Locate the cell with the specified text and output its [x, y] center coordinate. 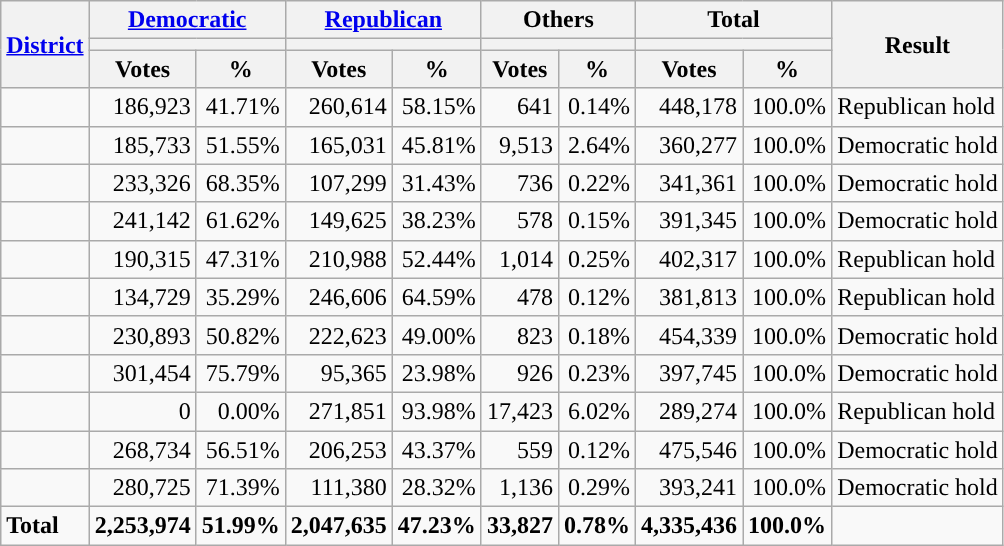
0.23% [596, 373]
68.35% [240, 183]
448,178 [688, 107]
454,339 [688, 335]
478 [520, 297]
6.02% [596, 411]
0.15% [596, 221]
64.59% [436, 297]
0.22% [596, 183]
9,513 [520, 145]
381,813 [688, 297]
230,893 [142, 335]
1,014 [520, 259]
93.98% [436, 411]
111,380 [338, 488]
61.62% [240, 221]
45.81% [436, 145]
Result [918, 44]
23.98% [436, 373]
47.23% [436, 526]
260,614 [338, 107]
360,277 [688, 145]
397,745 [688, 373]
2,253,974 [142, 526]
391,345 [688, 221]
Republican [383, 20]
736 [520, 183]
107,299 [338, 183]
33,827 [520, 526]
Democratic [187, 20]
43.37% [436, 449]
56.51% [240, 449]
41.71% [240, 107]
Others [558, 20]
559 [520, 449]
134,729 [142, 297]
0.78% [596, 526]
475,546 [688, 449]
31.43% [436, 183]
4,335,436 [688, 526]
0.14% [596, 107]
0.29% [596, 488]
206,253 [338, 449]
165,031 [338, 145]
241,142 [142, 221]
246,606 [338, 297]
50.82% [240, 335]
49.00% [436, 335]
District [45, 44]
1,136 [520, 488]
75.79% [240, 373]
51.55% [240, 145]
301,454 [142, 373]
289,274 [688, 411]
0.00% [240, 411]
926 [520, 373]
271,851 [338, 411]
222,623 [338, 335]
393,241 [688, 488]
0 [142, 411]
47.31% [240, 259]
17,423 [520, 411]
2,047,635 [338, 526]
51.99% [240, 526]
35.29% [240, 297]
28.32% [436, 488]
402,317 [688, 259]
210,988 [338, 259]
280,725 [142, 488]
0.25% [596, 259]
95,365 [338, 373]
268,734 [142, 449]
0.18% [596, 335]
823 [520, 335]
2.64% [596, 145]
58.15% [436, 107]
186,923 [142, 107]
52.44% [436, 259]
38.23% [436, 221]
233,326 [142, 183]
190,315 [142, 259]
149,625 [338, 221]
578 [520, 221]
641 [520, 107]
341,361 [688, 183]
185,733 [142, 145]
71.39% [240, 488]
